For the text-containing cell, return its midpoint in [X, Y] coordinate format. 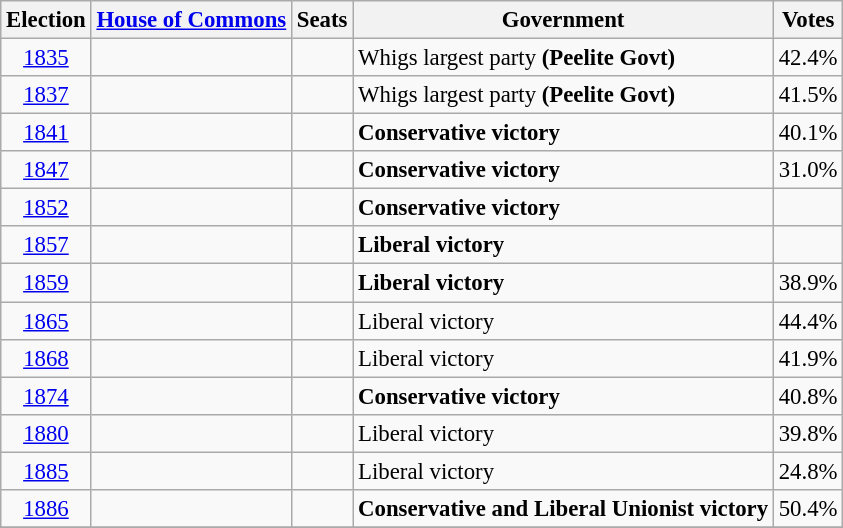
Government [564, 20]
24.8% [808, 471]
1857 [46, 245]
40.1% [808, 133]
1874 [46, 396]
1847 [46, 170]
31.0% [808, 170]
40.8% [808, 396]
1880 [46, 433]
1841 [46, 133]
Votes [808, 20]
1885 [46, 471]
41.9% [808, 358]
1868 [46, 358]
Election [46, 20]
1835 [46, 58]
44.4% [808, 321]
1837 [46, 95]
50.4% [808, 509]
1852 [46, 208]
Seats [322, 20]
39.8% [808, 433]
41.5% [808, 95]
1859 [46, 283]
1886 [46, 509]
Conservative and Liberal Unionist victory [564, 509]
House of Commons [191, 20]
38.9% [808, 283]
42.4% [808, 58]
1865 [46, 321]
